From the cell containing the given text, extract its center point as [x, y] coordinate. 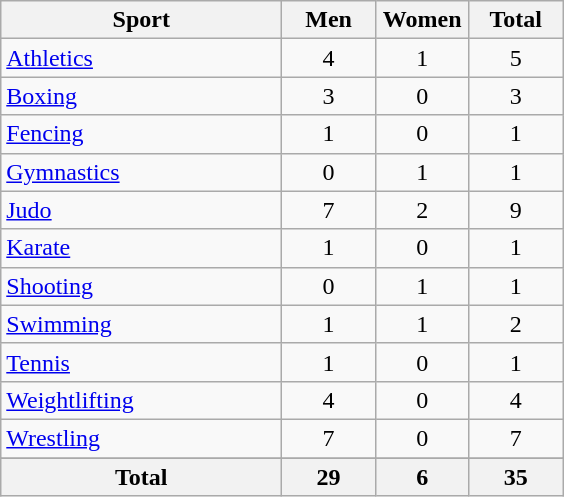
Swimming [142, 324]
Sport [142, 20]
Athletics [142, 58]
29 [329, 477]
35 [516, 477]
Wrestling [142, 438]
Men [329, 20]
Fencing [142, 134]
Boxing [142, 96]
Tennis [142, 362]
Weightlifting [142, 400]
Women [422, 20]
Shooting [142, 286]
6 [422, 477]
Karate [142, 248]
5 [516, 58]
Judo [142, 210]
9 [516, 210]
Gymnastics [142, 172]
